From the cell containing the given text, extract its center point as (X, Y) coordinate. 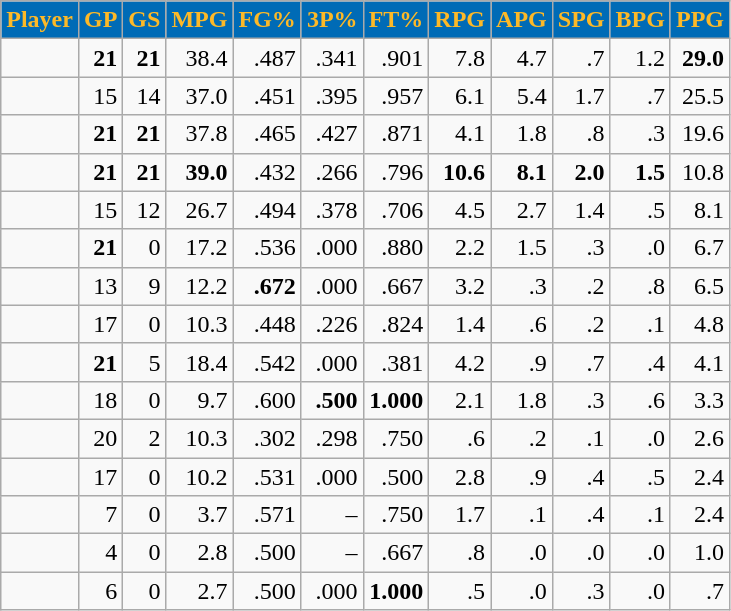
6.7 (700, 248)
3.2 (460, 286)
MPG (200, 20)
10.6 (460, 172)
3P% (332, 20)
4.7 (522, 58)
Player (40, 20)
25.5 (700, 96)
12 (144, 210)
10.2 (200, 477)
FT% (396, 20)
.381 (396, 362)
.465 (267, 134)
5 (144, 362)
SPG (581, 20)
38.4 (200, 58)
4 (100, 553)
.542 (267, 362)
.824 (396, 324)
4.8 (700, 324)
2.6 (700, 438)
20 (100, 438)
3.3 (700, 400)
.600 (267, 400)
.531 (267, 477)
.395 (332, 96)
.427 (332, 134)
6.1 (460, 96)
.266 (332, 172)
.901 (396, 58)
18.4 (200, 362)
5.4 (522, 96)
.432 (267, 172)
.341 (332, 58)
.302 (267, 438)
2 (144, 438)
FG% (267, 20)
.536 (267, 248)
.487 (267, 58)
BPG (640, 20)
39.0 (200, 172)
17.2 (200, 248)
.957 (396, 96)
.871 (396, 134)
9 (144, 286)
.880 (396, 248)
26.7 (200, 210)
PPG (700, 20)
37.8 (200, 134)
13 (100, 286)
19.6 (700, 134)
7 (100, 515)
6 (100, 591)
9.7 (200, 400)
GS (144, 20)
2.0 (581, 172)
4.5 (460, 210)
.672 (267, 286)
.378 (332, 210)
APG (522, 20)
29.0 (700, 58)
2.2 (460, 248)
.448 (267, 324)
4.2 (460, 362)
10.8 (700, 172)
.451 (267, 96)
RPG (460, 20)
1.2 (640, 58)
1.0 (700, 553)
12.2 (200, 286)
.706 (396, 210)
2.1 (460, 400)
GP (100, 20)
18 (100, 400)
.796 (396, 172)
.298 (332, 438)
.494 (267, 210)
.226 (332, 324)
7.8 (460, 58)
3.7 (200, 515)
6.5 (700, 286)
.571 (267, 515)
37.0 (200, 96)
14 (144, 96)
